Locate the cell with the specified text and output its [x, y] center coordinate. 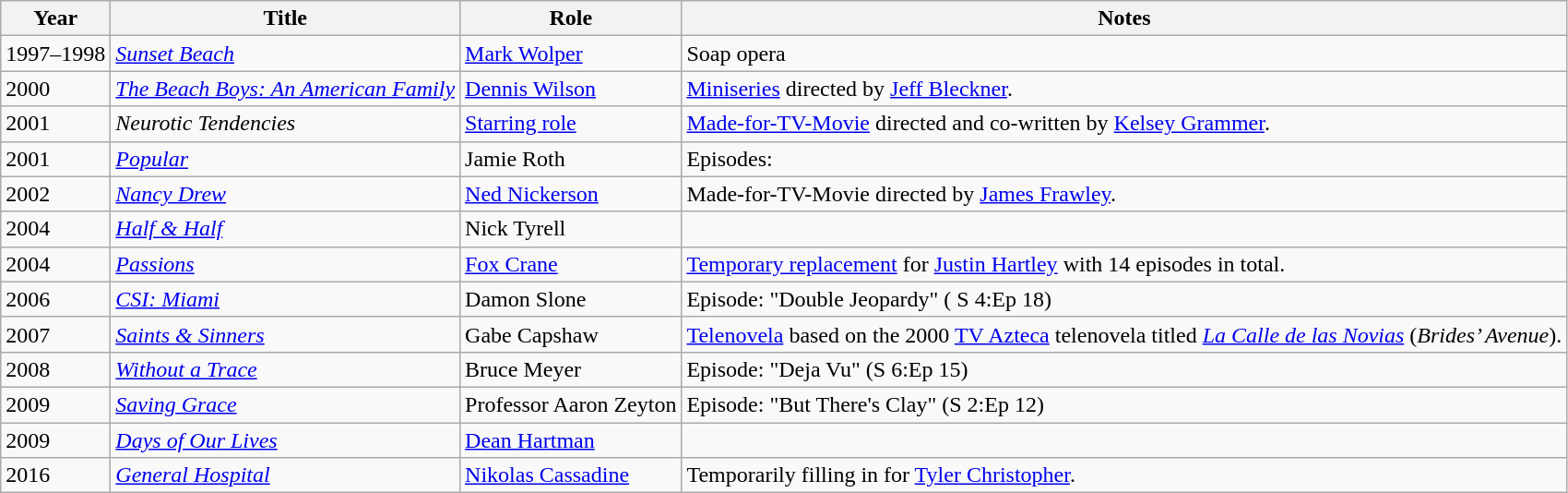
Nick Tyrell [571, 229]
Passions [286, 264]
Neurotic Tendencies [286, 124]
Miniseries directed by Jeff Bleckner. [1124, 89]
Without a Trace [286, 369]
Professor Aaron Zeyton [571, 404]
Episode: "Deja Vu" (S 6:Ep 15) [1124, 369]
Soap opera [1124, 54]
Bruce Meyer [571, 369]
Episode: "Double Jeopardy" ( S 4:Ep 18) [1124, 299]
2007 [55, 334]
Nancy Drew [286, 194]
Sunset Beach [286, 54]
Starring role [571, 124]
Days of Our Lives [286, 440]
Episodes: [1124, 159]
Half & Half [286, 229]
Ned Nickerson [571, 194]
General Hospital [286, 475]
Mark Wolper [571, 54]
1997–1998 [55, 54]
Nikolas Cassadine [571, 475]
2008 [55, 369]
2002 [55, 194]
CSI: Miami [286, 299]
Saints & Sinners [286, 334]
Dennis Wilson [571, 89]
Gabe Capshaw [571, 334]
Saving Grace [286, 404]
Year [55, 18]
2016 [55, 475]
Made-for-TV-Movie directed and co-written by Kelsey Grammer. [1124, 124]
Temporarily filling in for Tyler Christopher. [1124, 475]
Made-for-TV-Movie directed by James Frawley. [1124, 194]
Title [286, 18]
2006 [55, 299]
Damon Slone [571, 299]
The Beach Boys: An American Family [286, 89]
Dean Hartman [571, 440]
Jamie Roth [571, 159]
Role [571, 18]
Popular [286, 159]
Fox Crane [571, 264]
2000 [55, 89]
Notes [1124, 18]
Episode: "But There's Clay" (S 2:Ep 12) [1124, 404]
Telenovela based on the 2000 TV Azteca telenovela titled La Calle de las Novias (Brides’ Avenue). [1124, 334]
Temporary replacement for Justin Hartley with 14 episodes in total. [1124, 264]
